Identify which cell holds the provided text, then report its (x, y) central coordinate. 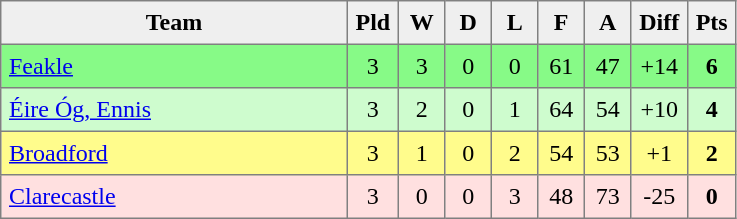
+1 (659, 153)
Feakle (174, 66)
Pts (711, 23)
48 (561, 197)
73 (607, 197)
W (421, 23)
Broadford (174, 153)
-25 (659, 197)
6 (711, 66)
L (514, 23)
+10 (659, 110)
Clarecastle (174, 197)
61 (561, 66)
+14 (659, 66)
Team (174, 23)
D (468, 23)
47 (607, 66)
4 (711, 110)
64 (561, 110)
A (607, 23)
F (561, 23)
53 (607, 153)
Diff (659, 23)
Éire Óg, Ennis (174, 110)
Pld (372, 23)
